Return (x, y) of the center of cell containing provided text 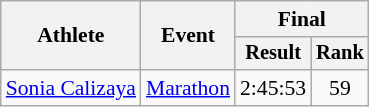
Rank (340, 54)
Sonia Calizaya (71, 88)
2:45:53 (273, 88)
Marathon (188, 88)
Event (188, 36)
Athlete (71, 36)
Final (302, 19)
59 (340, 88)
Result (273, 54)
